Pinpoint the cell where the given text exists, returning its (x, y) midpoint coordinate. 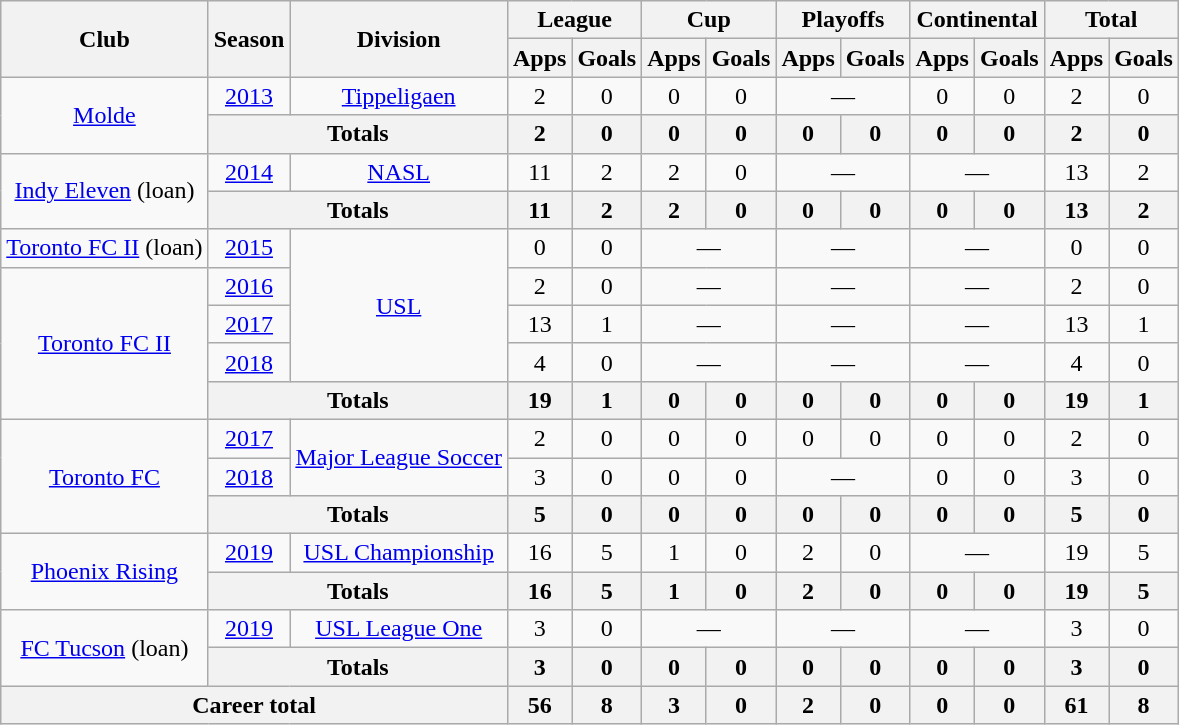
Tippeligaen (399, 96)
Division (399, 39)
USL League One (399, 629)
61 (1076, 705)
Club (104, 39)
Indy Eleven (loan) (104, 191)
Playoffs (843, 20)
FC Tucson (loan) (104, 648)
56 (539, 705)
Molde (104, 115)
League (574, 20)
2016 (249, 286)
Cup (709, 20)
Toronto FC II (104, 343)
2013 (249, 96)
2014 (249, 172)
USL (399, 305)
2015 (249, 248)
Season (249, 39)
Career total (254, 705)
Toronto FC (104, 476)
NASL (399, 172)
Phoenix Rising (104, 572)
Major League Soccer (399, 457)
USL Championship (399, 553)
Toronto FC II (loan) (104, 248)
Total (1111, 20)
Continental (977, 20)
